Determine the [X, Y] coordinate at the center of the cell enclosing the given text.  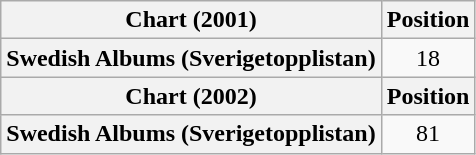
18 [428, 58]
Chart (2002) [191, 96]
81 [428, 134]
Chart (2001) [191, 20]
